For the text-containing cell, return its midpoint in [X, Y] coordinate format. 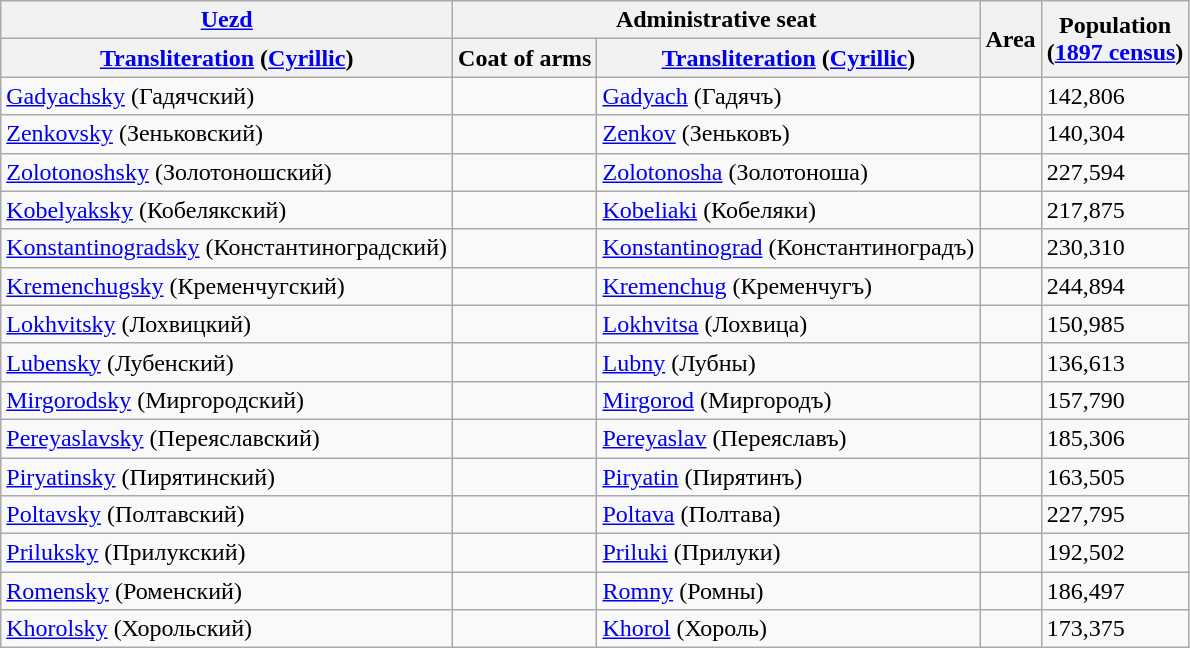
173,375 [1115, 629]
Konstantinograd (Константиноградъ) [788, 248]
Poltavsky (Полтавский) [227, 515]
227,795 [1115, 515]
163,505 [1115, 477]
Gadyach (Гадячъ) [788, 96]
Romensky (Роменский) [227, 591]
Kobeliaki (Кобеляки) [788, 210]
Romny (Ромны) [788, 591]
140,304 [1115, 134]
230,310 [1115, 248]
Priluksky (Прилукский) [227, 553]
Kremenchug (Кременчугъ) [788, 286]
244,894 [1115, 286]
Konstantinogradsky (Константиноградский) [227, 248]
Piryatinsky (Пирятинский) [227, 477]
Poltava (Полтава) [788, 515]
150,985 [1115, 324]
Lubny (Лубны) [788, 362]
Population(1897 census) [1115, 39]
136,613 [1115, 362]
185,306 [1115, 438]
217,875 [1115, 210]
Lubensky (Лубенский) [227, 362]
Lokhvitsa (Лохвица) [788, 324]
Kobelyaksky (Кобелякский) [227, 210]
142,806 [1115, 96]
192,502 [1115, 553]
157,790 [1115, 400]
Uezd [227, 20]
227,594 [1115, 172]
Lokhvitsky (Лохвицкий) [227, 324]
Zenkovsky (Зеньковский) [227, 134]
Piryatin (Пирятинъ) [788, 477]
Gadyachsky (Гадячский) [227, 96]
Zolotonoshsky (Золотоношский) [227, 172]
Priluki (Прилуки) [788, 553]
Administrative seat [716, 20]
Zenkov (Зеньковъ) [788, 134]
Area [1010, 39]
Coat of arms [525, 58]
Mirgorodsky (Миргородский) [227, 400]
Kremenchugsky (Кременчугский) [227, 286]
Khorolsky (Хорольский) [227, 629]
Khorol (Хороль) [788, 629]
Pereyaslavsky (Переяславский) [227, 438]
186,497 [1115, 591]
Zolotonosha (Золотоноша) [788, 172]
Mirgorod (Миргородъ) [788, 400]
Pereyaslav (Переяславъ) [788, 438]
